Output the (x, y) coordinate of the center of the cell containing the given text.  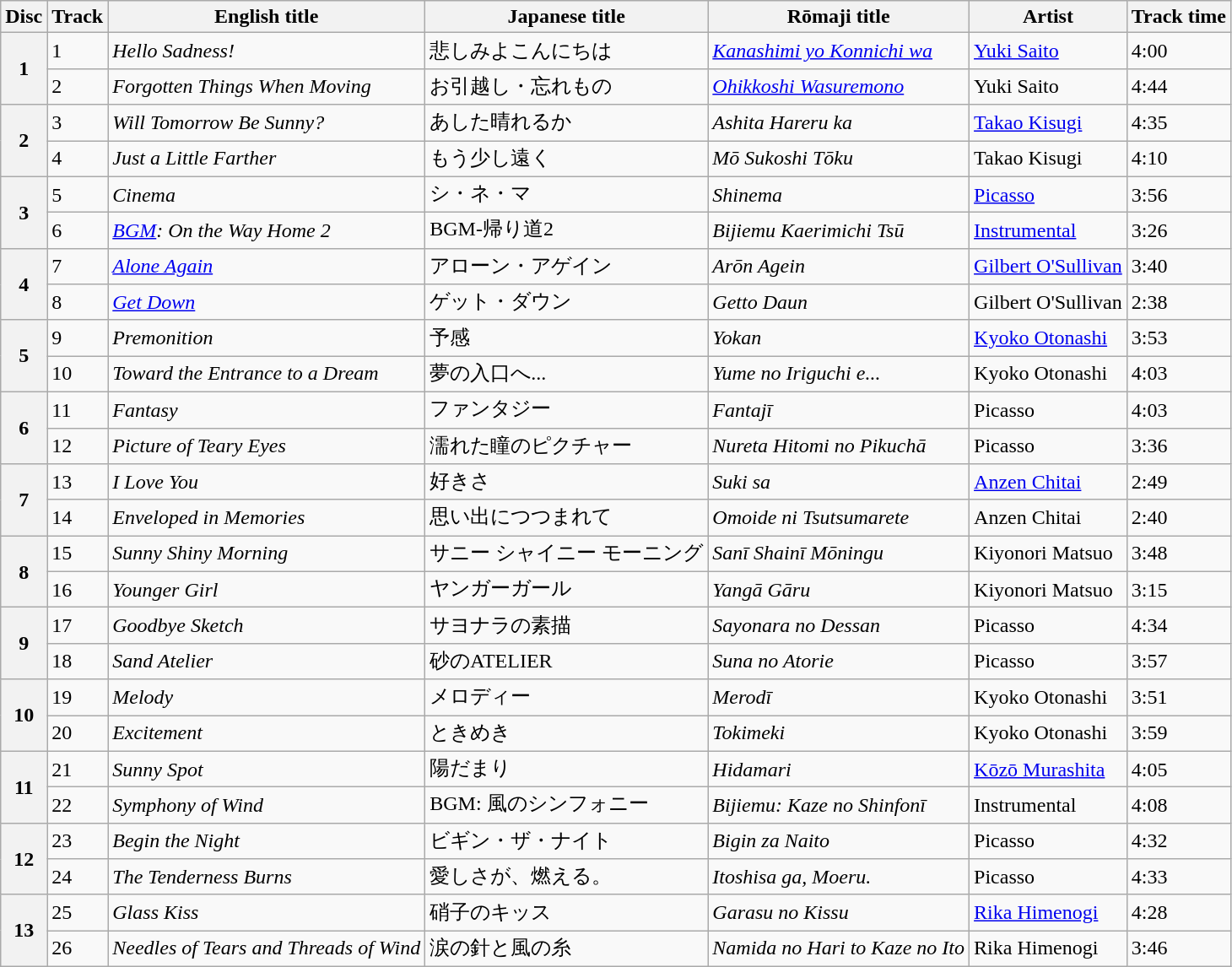
思い出につつまれて (567, 518)
26 (78, 948)
もう少し遠く (567, 159)
Needles of Tears and Threads of Wind (267, 948)
Will Tomorrow Be Sunny? (267, 123)
3:57 (1178, 662)
Bijiemu Kaerimichi Tsū (839, 231)
愛しさが、燃える。 (567, 878)
ビギン・ザ・ナイト (567, 840)
Shinema (839, 194)
濡れた瞳のピクチャー (567, 446)
Disc (24, 17)
3:51 (1178, 697)
18 (78, 662)
Suna no Atorie (839, 662)
Kanashimi yo Konnichi wa (839, 51)
Garasu no Kissu (839, 913)
Yume no Iriguchi e... (839, 375)
Enveloped in Memories (267, 518)
Artist (1048, 17)
Sayonara no Dessan (839, 626)
The Tenderness Burns (267, 878)
3:46 (1178, 948)
ゲット・ダウン (567, 302)
Namida no Hari to Kaze no Ito (839, 948)
硝子のキッス (567, 913)
21 (78, 770)
砂のATELIER (567, 662)
Fantajī (839, 410)
Getto Daun (839, 302)
3:56 (1178, 194)
4:34 (1178, 626)
涙の針と風の糸 (567, 948)
サヨナラの素描 (567, 626)
Itoshisa ga, Moeru. (839, 878)
Symphony of Wind (267, 805)
Mō Sukoshi Tōku (839, 159)
好きさ (567, 483)
Suki sa (839, 483)
Younger Girl (267, 589)
Cinema (267, 194)
Yokan (839, 338)
悲しみよこんにちは (567, 51)
Alone Again (267, 267)
15 (78, 554)
Kōzō Murashita (1048, 770)
Bijiemu: Kaze no Shinfonī (839, 805)
Track (78, 17)
I Love You (267, 483)
Ashita Hareru ka (839, 123)
3:48 (1178, 554)
Premonition (267, 338)
Get Down (267, 302)
Just a Little Farther (267, 159)
Yangā Gāru (839, 589)
アローン・アゲイン (567, 267)
夢の入口へ... (567, 375)
14 (78, 518)
4:33 (1178, 878)
Arōn Agein (839, 267)
4:28 (1178, 913)
4:00 (1178, 51)
お引越し・忘れもの (567, 86)
BGM-帰り道2 (567, 231)
Glass Kiss (267, 913)
ファンタジー (567, 410)
Sand Atelier (267, 662)
25 (78, 913)
2:38 (1178, 302)
Excitement (267, 734)
Begin the Night (267, 840)
4:10 (1178, 159)
16 (78, 589)
3:36 (1178, 446)
4:35 (1178, 123)
20 (78, 734)
4:32 (1178, 840)
3:15 (1178, 589)
Nureta Hitomi no Pikuchā (839, 446)
Ohikkoshi Wasuremono (839, 86)
Picture of Teary Eyes (267, 446)
Goodbye Sketch (267, 626)
Omoide ni Tsutsumarete (839, 518)
BGM: On the Way Home 2 (267, 231)
Sanī Shainī Mōningu (839, 554)
Merodī (839, 697)
Sunny Spot (267, 770)
English title (267, 17)
Tokimeki (839, 734)
23 (78, 840)
Rōmaji title (839, 17)
4:05 (1178, 770)
陽だまり (567, 770)
Japanese title (567, 17)
BGM: 風のシンフォニー (567, 805)
24 (78, 878)
Track time (1178, 17)
ときめき (567, 734)
Melody (267, 697)
Hello Sadness! (267, 51)
Sunny Shiny Morning (267, 554)
3:53 (1178, 338)
シ・ネ・マ (567, 194)
3:26 (1178, 231)
3:40 (1178, 267)
17 (78, 626)
Hidamari (839, 770)
3:59 (1178, 734)
サニー シャイニー モーニング (567, 554)
4:08 (1178, 805)
22 (78, 805)
2:40 (1178, 518)
19 (78, 697)
メロディー (567, 697)
Toward the Entrance to a Dream (267, 375)
Fantasy (267, 410)
Bigin za Naito (839, 840)
4:44 (1178, 86)
ヤンガーガール (567, 589)
Forgotten Things When Moving (267, 86)
2:49 (1178, 483)
予感 (567, 338)
あした晴れるか (567, 123)
